Return the [X, Y] coordinate for the center point of the cell that contains the specified text.  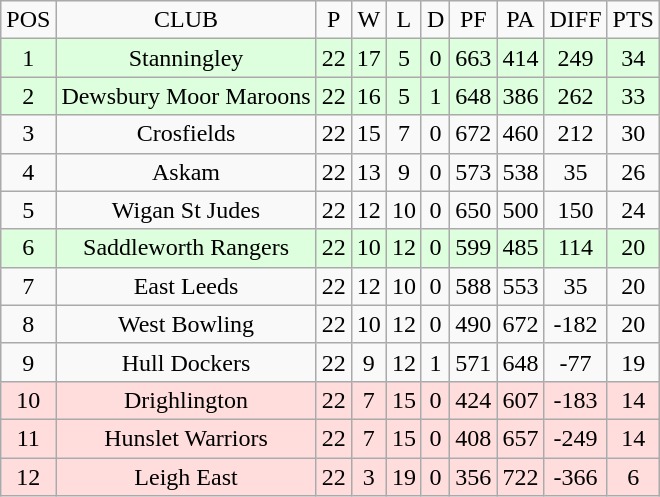
POS [28, 20]
386 [520, 96]
4 [28, 172]
Wigan St Judes [186, 210]
-366 [576, 477]
114 [576, 248]
657 [520, 438]
34 [633, 58]
212 [576, 134]
485 [520, 248]
Saddleworth Rangers [186, 248]
-182 [576, 324]
2 [28, 96]
588 [474, 286]
722 [520, 477]
PTS [633, 20]
Hunslet Warriors [186, 438]
573 [474, 172]
553 [520, 286]
356 [474, 477]
CLUB [186, 20]
L [404, 20]
8 [28, 324]
East Leeds [186, 286]
663 [474, 58]
PF [474, 20]
DIFF [576, 20]
16 [368, 96]
Dewsbury Moor Maroons [186, 96]
150 [576, 210]
17 [368, 58]
262 [576, 96]
500 [520, 210]
PA [520, 20]
408 [474, 438]
571 [474, 362]
D [435, 20]
Hull Dockers [186, 362]
460 [520, 134]
424 [474, 400]
490 [474, 324]
W [368, 20]
414 [520, 58]
Stanningley [186, 58]
P [334, 20]
-249 [576, 438]
650 [474, 210]
Crosfields [186, 134]
11 [28, 438]
-77 [576, 362]
13 [368, 172]
West Bowling [186, 324]
607 [520, 400]
Leigh East [186, 477]
33 [633, 96]
Askam [186, 172]
538 [520, 172]
-183 [576, 400]
24 [633, 210]
249 [576, 58]
599 [474, 248]
26 [633, 172]
Drighlington [186, 400]
30 [633, 134]
